For the text-containing cell, return its midpoint in (x, y) coordinate format. 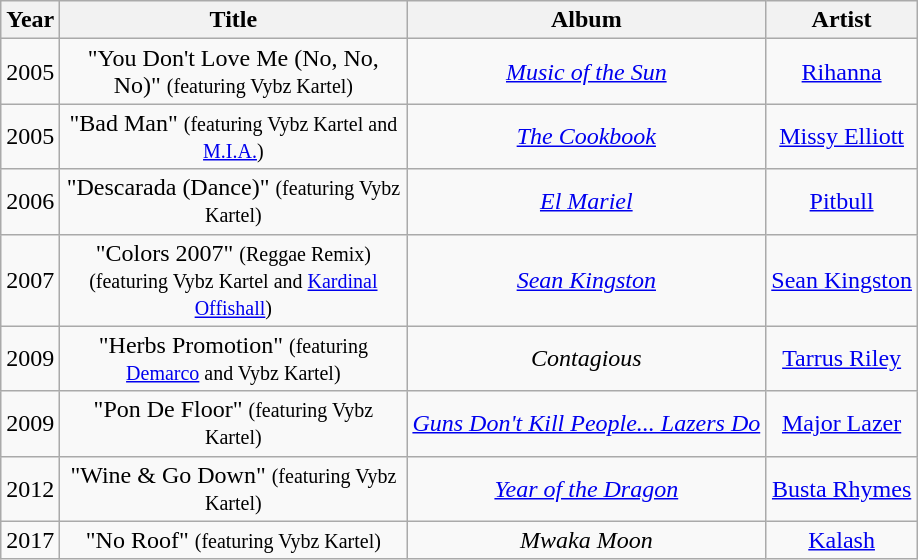
Kalash (842, 540)
"Bad Man" (featuring Vybz Kartel and M.I.A.) (234, 136)
"You Don't Love Me (No, No, No)" (featuring Vybz Kartel) (234, 72)
Contagious (586, 358)
2012 (30, 488)
Artist (842, 20)
Mwaka Moon (586, 540)
Rihanna (842, 72)
2007 (30, 280)
"Herbs Promotion" (featuring Demarco and Vybz Kartel) (234, 358)
Year of the Dragon (586, 488)
The Cookbook (586, 136)
2017 (30, 540)
"Wine & Go Down" (featuring Vybz Kartel) (234, 488)
Title (234, 20)
Tarrus Riley (842, 358)
Missy Elliott (842, 136)
Music of the Sun (586, 72)
Guns Don't Kill People... Lazers Do (586, 424)
2006 (30, 202)
"Descarada (Dance)" (featuring Vybz Kartel) (234, 202)
"Colors 2007" (Reggae Remix) (featuring Vybz Kartel and Kardinal Offishall) (234, 280)
Busta Rhymes (842, 488)
Album (586, 20)
Pitbull (842, 202)
"No Roof" (featuring Vybz Kartel) (234, 540)
Major Lazer (842, 424)
"Pon De Floor" (featuring Vybz Kartel) (234, 424)
El Mariel (586, 202)
Year (30, 20)
